Identify which cell holds the provided text, then report its [X, Y] central coordinate. 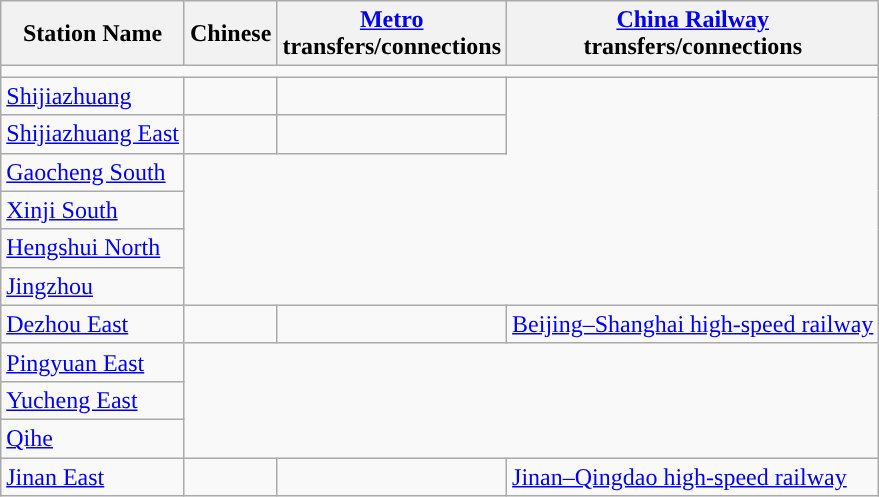
Jinan–Qingdao high-speed railway [693, 477]
Xinji South [93, 210]
Gaocheng South [93, 172]
Jingzhou [93, 286]
Yucheng East [93, 400]
Hengshui North [93, 248]
China Railwaytransfers/connections [693, 34]
Metrotransfers/connections [392, 34]
Shijiazhuang [93, 96]
Beijing–Shanghai high-speed railway [693, 324]
Dezhou East [93, 324]
Jinan East [93, 477]
Station Name [93, 34]
Qihe [93, 438]
Pingyuan East [93, 362]
Shijiazhuang East [93, 134]
Chinese [230, 34]
